Scan for the cell matching the given text and deliver its [X, Y] coordinate at center. 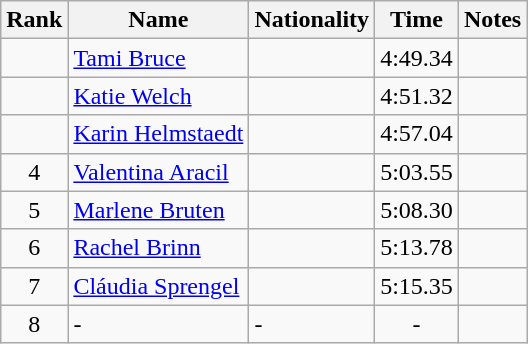
4 [34, 172]
5 [34, 210]
Tami Bruce [158, 58]
5:08.30 [417, 210]
Name [158, 20]
Notes [492, 20]
Marlene Bruten [158, 210]
5:15.35 [417, 286]
Katie Welch [158, 96]
Time [417, 20]
4:57.04 [417, 134]
Rachel Brinn [158, 248]
Valentina Aracil [158, 172]
Nationality [312, 20]
Karin Helmstaedt [158, 134]
6 [34, 248]
5:03.55 [417, 172]
8 [34, 324]
Rank [34, 20]
5:13.78 [417, 248]
4:51.32 [417, 96]
7 [34, 286]
4:49.34 [417, 58]
Cláudia Sprengel [158, 286]
